Extract the [x, y] coordinate from the center of the cell holding the provided text.  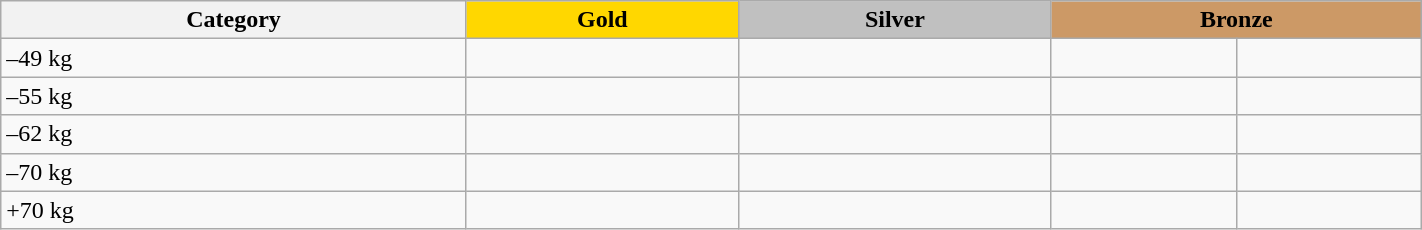
Bronze [1236, 20]
–55 kg [234, 96]
–62 kg [234, 134]
Category [234, 20]
Silver [894, 20]
–49 kg [234, 58]
+70 kg [234, 210]
–70 kg [234, 172]
Gold [602, 20]
